Identify which cell holds the provided text, then report its (X, Y) central coordinate. 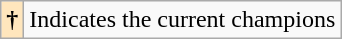
† (12, 20)
Indicates the current champions (182, 20)
